Determine the (X, Y) coordinate at the center of the cell enclosing the given text.  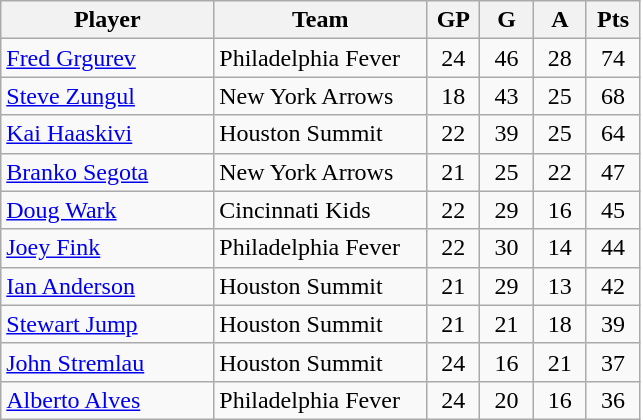
Doug Wark (108, 210)
Player (108, 20)
44 (612, 248)
Branko Segota (108, 172)
13 (560, 286)
GP (454, 20)
Kai Haaskivi (108, 134)
Steve Zungul (108, 96)
Joey Fink (108, 248)
74 (612, 58)
Cincinnati Kids (320, 210)
A (560, 20)
36 (612, 400)
Fred Grgurev (108, 58)
Ian Anderson (108, 286)
Pts (612, 20)
20 (506, 400)
Alberto Alves (108, 400)
46 (506, 58)
64 (612, 134)
68 (612, 96)
28 (560, 58)
42 (612, 286)
43 (506, 96)
47 (612, 172)
Stewart Jump (108, 324)
G (506, 20)
30 (506, 248)
John Stremlau (108, 362)
Team (320, 20)
45 (612, 210)
14 (560, 248)
37 (612, 362)
